Output the [x, y] coordinate of the center of the cell containing the given text.  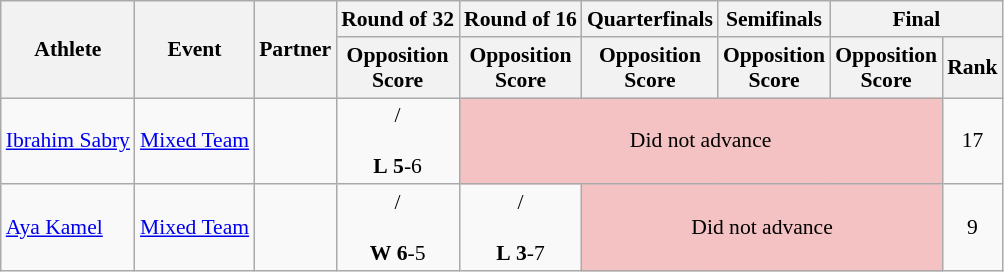
/ W 6-5 [398, 228]
/ L 5-6 [398, 142]
Semifinals [774, 19]
Partner [295, 50]
Final [916, 19]
Round of 32 [398, 19]
Event [194, 50]
9 [972, 228]
17 [972, 142]
Quarterfinals [650, 19]
Rank [972, 68]
Athlete [68, 50]
Ibrahim Sabry [68, 142]
/ L 3-7 [520, 228]
Aya Kamel [68, 228]
Round of 16 [520, 19]
